Pinpoint the cell where the given text exists, returning its [X, Y] midpoint coordinate. 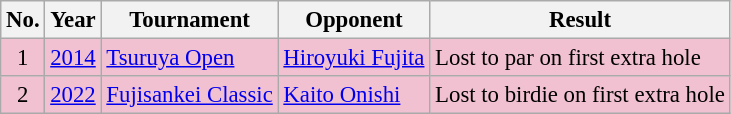
Opponent [354, 20]
Hiroyuki Fujita [354, 58]
Year [73, 20]
2014 [73, 58]
Tournament [190, 20]
No. [23, 20]
Lost to par on first extra hole [580, 58]
Fujisankei Classic [190, 95]
2 [23, 95]
Kaito Onishi [354, 95]
Lost to birdie on first extra hole [580, 95]
2022 [73, 95]
Result [580, 20]
1 [23, 58]
Tsuruya Open [190, 58]
